Pinpoint the cell where the given text exists, returning its [x, y] midpoint coordinate. 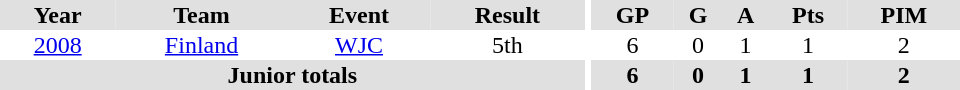
G [698, 15]
5th [507, 45]
Result [507, 15]
Pts [808, 15]
2008 [58, 45]
A [746, 15]
PIM [904, 15]
Year [58, 15]
Event [359, 15]
Junior totals [292, 75]
Team [202, 15]
GP [632, 15]
Finland [202, 45]
WJC [359, 45]
